Provide the (X, Y) coordinate of the cell's center where the given text is located.  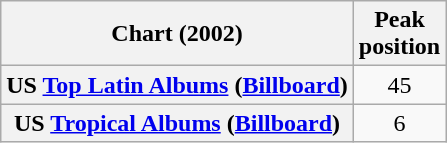
Peak position (399, 34)
Chart (2002) (178, 34)
45 (399, 85)
6 (399, 123)
US Tropical Albums (Billboard) (178, 123)
US Top Latin Albums (Billboard) (178, 85)
